For the text-containing cell, return its midpoint in (x, y) coordinate format. 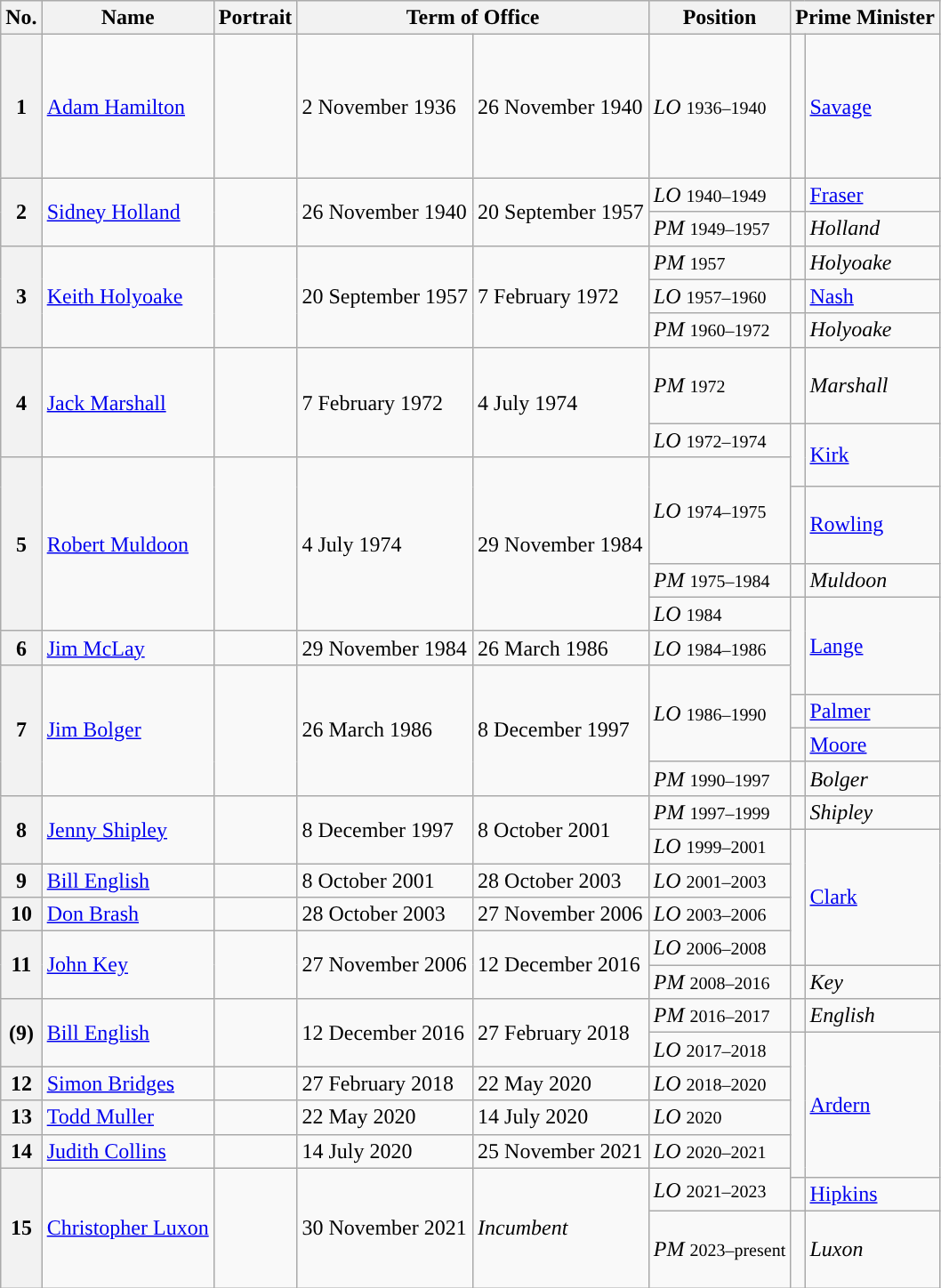
LO 2003–2006 (719, 914)
Todd Muller (128, 1117)
Term of Office (473, 18)
30 November 2021 (385, 1228)
PM 1990–1997 (719, 778)
9 (21, 880)
10 (21, 914)
Luxon (872, 1249)
PM 2008–2016 (719, 982)
Incumbent (561, 1228)
No. (21, 18)
(9) (21, 1033)
8 (21, 829)
Hipkins (872, 1194)
LO 1984 (719, 614)
Don Brash (128, 914)
Nash (872, 296)
LO 2021–2023 (719, 1189)
Judith Collins (128, 1151)
LO 2020–2021 (719, 1151)
Jack Marshall (128, 402)
LO 2017–2018 (719, 1050)
LO 2001–2003 (719, 880)
11 (21, 965)
Name (128, 18)
Robert Muldoon (128, 544)
Fraser (872, 195)
Jenny Shipley (128, 829)
Adam Hamilton (128, 107)
4 (21, 402)
LO 2018–2020 (719, 1083)
PM 2023–present (719, 1249)
Savage (872, 107)
LO 1984–1986 (719, 648)
Clark (872, 897)
5 (21, 544)
3 (21, 296)
Jim Bolger (128, 729)
LO 1974–1975 (719, 511)
12 (21, 1083)
PM 1972 (719, 385)
Holland (872, 229)
LO 2020 (719, 1117)
John Key (128, 965)
PM 1975–1984 (719, 580)
13 (21, 1117)
LO 2006–2008 (719, 948)
PM 1957 (719, 262)
LO 1986–1990 (719, 713)
English (872, 1016)
Bolger (872, 778)
Keith Holyoake (128, 296)
LO 1972–1974 (719, 440)
LO 1940–1949 (719, 195)
Lange (872, 646)
14 (21, 1151)
Prime Minister (865, 18)
Simon Bridges (128, 1083)
25 November 2021 (561, 1151)
LO 1957–1960 (719, 296)
Position (719, 18)
7 (21, 729)
15 (21, 1228)
Sidney Holland (128, 212)
Shipley (872, 812)
Key (872, 982)
Rowling (872, 525)
Kirk (872, 455)
Portrait (255, 18)
LO 1936–1940 (719, 107)
Palmer (872, 711)
Christopher Luxon (128, 1228)
PM 2016–2017 (719, 1016)
Marshall (872, 385)
PM 1997–1999 (719, 812)
Ardern (872, 1105)
2 (21, 212)
Muldoon (872, 580)
PM 1949–1957 (719, 229)
6 (21, 648)
LO 1999–2001 (719, 846)
PM 1960–1972 (719, 330)
1 (21, 107)
Jim McLay (128, 648)
Moore (872, 745)
2 November 1936 (385, 107)
